Pinpoint the cell where the given text exists, returning its [x, y] midpoint coordinate. 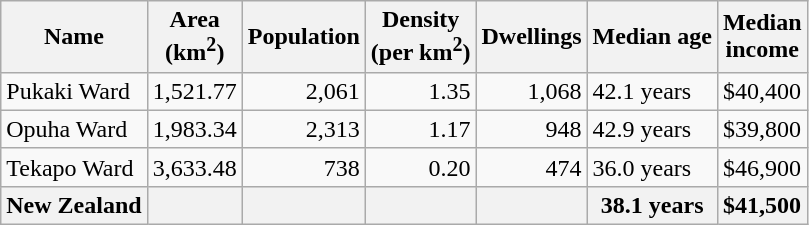
38.1 years [652, 205]
Medianincome [762, 37]
Median age [652, 37]
1,521.77 [194, 91]
3,633.48 [194, 167]
Area(km2) [194, 37]
36.0 years [652, 167]
1,983.34 [194, 129]
Pukaki Ward [74, 91]
Opuha Ward [74, 129]
948 [532, 129]
2,061 [304, 91]
$39,800 [762, 129]
42.9 years [652, 129]
2,313 [304, 129]
Density(per km2) [420, 37]
Population [304, 37]
Tekapo Ward [74, 167]
$40,400 [762, 91]
474 [532, 167]
0.20 [420, 167]
1.35 [420, 91]
738 [304, 167]
1,068 [532, 91]
1.17 [420, 129]
Dwellings [532, 37]
$41,500 [762, 205]
$46,900 [762, 167]
42.1 years [652, 91]
New Zealand [74, 205]
Name [74, 37]
